Capture the cell that displays the provided text and extract its (X, Y) central coordinate. 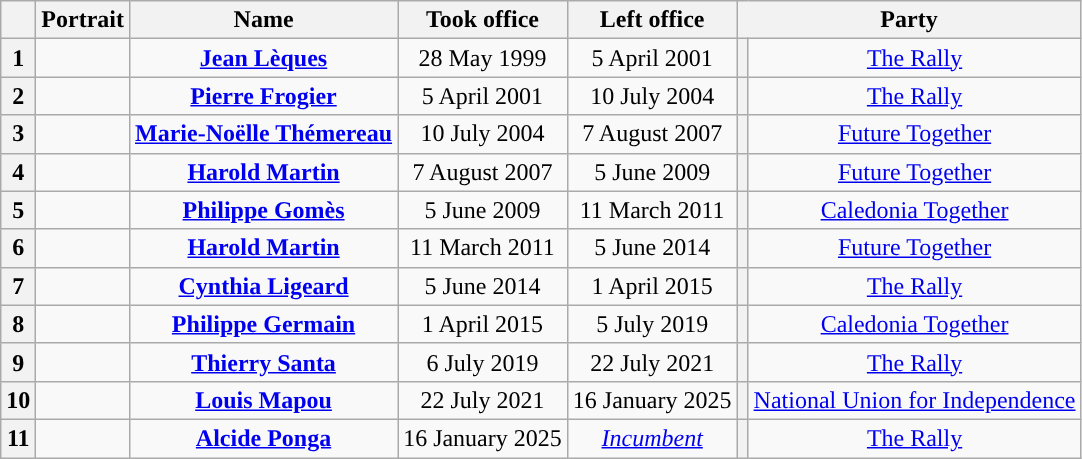
Thierry Santa (263, 362)
Pierre Frogier (263, 96)
Name (263, 20)
6 (18, 248)
National Union for Independence (914, 400)
Left office (652, 20)
1 (18, 58)
Party (909, 20)
7 (18, 286)
11 (18, 438)
Philippe Gomès (263, 210)
6 July 2019 (483, 362)
2 (18, 96)
Jean Lèques (263, 58)
3 (18, 134)
5 July 2019 (652, 324)
4 (18, 172)
Portrait (83, 20)
Philippe Germain (263, 324)
Took office (483, 20)
Cynthia Ligeard (263, 286)
10 (18, 400)
8 (18, 324)
Marie-Noëlle Thémereau (263, 134)
Alcide Ponga (263, 438)
28 May 1999 (483, 58)
Louis Mapou (263, 400)
9 (18, 362)
Incumbent (652, 438)
5 (18, 210)
